Return the (x, y) coordinate for the center point of the cell that contains the specified text.  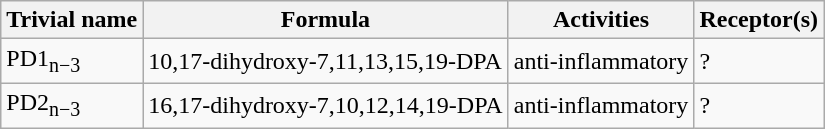
PD1n−3 (72, 61)
Activities (601, 20)
Trivial name (72, 20)
PD2n−3 (72, 105)
10,17-dihydroxy-7,11,13,15,19-DPA (326, 61)
Receptor(s) (759, 20)
16,17-dihydroxy-7,10,12,14,19-DPA (326, 105)
Formula (326, 20)
